Extract the [X, Y] coordinate from the center of the cell holding the provided text.  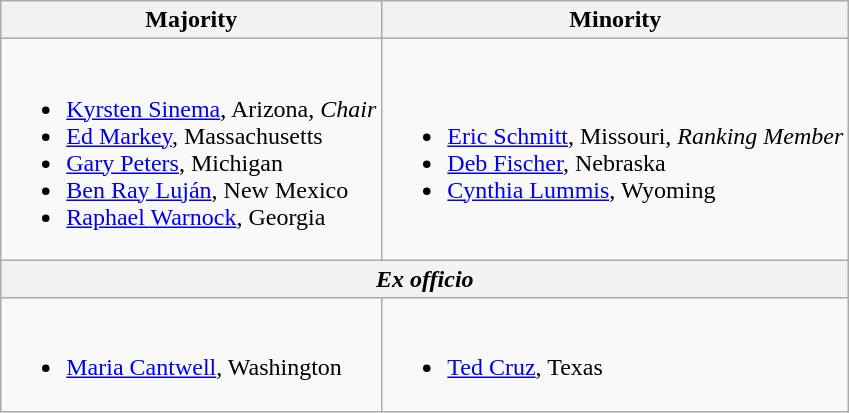
Eric Schmitt, Missouri, Ranking MemberDeb Fischer, NebraskaCynthia Lummis, Wyoming [616, 150]
Majority [192, 20]
Minority [616, 20]
Maria Cantwell, Washington [192, 354]
Ex officio [425, 279]
Kyrsten Sinema, Arizona, ChairEd Markey, MassachusettsGary Peters, MichiganBen Ray Luján, New MexicoRaphael Warnock, Georgia [192, 150]
Ted Cruz, Texas [616, 354]
